Return the [x, y] coordinate for the center point of the cell that contains the specified text.  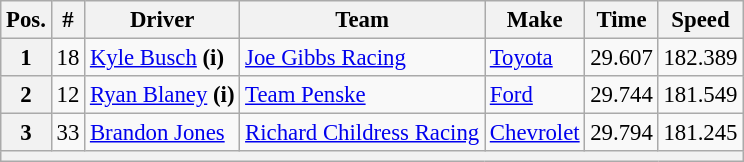
Kyle Busch (i) [162, 58]
Team [362, 20]
Speed [700, 20]
Toyota [534, 58]
Joe Gibbs Racing [362, 58]
181.549 [700, 95]
Ford [534, 95]
12 [68, 95]
Chevrolet [534, 133]
29.607 [622, 58]
Driver [162, 20]
# [68, 20]
2 [26, 95]
Richard Childress Racing [362, 133]
182.389 [700, 58]
1 [26, 58]
33 [68, 133]
Brandon Jones [162, 133]
181.245 [700, 133]
Team Penske [362, 95]
29.744 [622, 95]
Pos. [26, 20]
Make [534, 20]
18 [68, 58]
29.794 [622, 133]
Time [622, 20]
3 [26, 133]
Ryan Blaney (i) [162, 95]
